Identify which cell holds the provided text, then report its (X, Y) central coordinate. 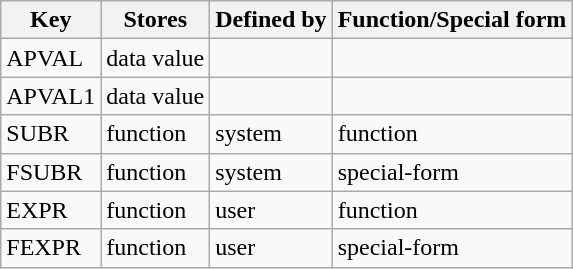
APVAL1 (51, 96)
Defined by (271, 20)
SUBR (51, 134)
FSUBR (51, 172)
Function/Special form (452, 20)
FEXPR (51, 248)
Key (51, 20)
EXPR (51, 210)
Stores (156, 20)
APVAL (51, 58)
